Return the [x, y] coordinate for the center point of the cell that contains the specified text.  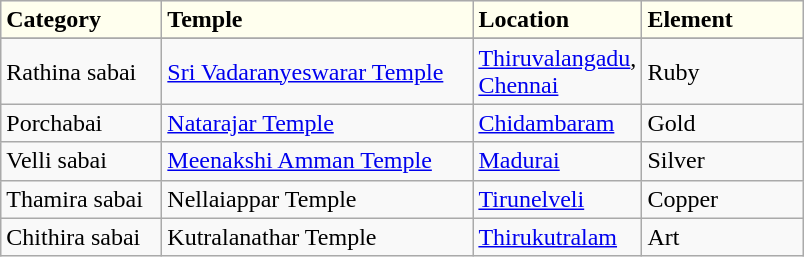
Porchabai [82, 123]
Natarajar Temple [318, 123]
Thirukutralam [558, 237]
Chithira sabai [82, 237]
Meenakshi Amman Temple [318, 161]
Ruby [722, 72]
Thiruvalangadu, Chennai [558, 72]
Element [722, 20]
Madurai [558, 161]
Thamira sabai [82, 199]
Category [82, 20]
Rathina sabai [82, 72]
Tirunelveli [558, 199]
Velli sabai [82, 161]
Gold [722, 123]
Silver [722, 161]
Kutralanathar Temple [318, 237]
Copper [722, 199]
Art [722, 237]
Location [558, 20]
Sri Vadaranyeswarar Temple [318, 72]
Nellaiappar Temple [318, 199]
Temple [318, 20]
Chidambaram [558, 123]
